Determine the [X, Y] coordinate at the center of the cell enclosing the given text.  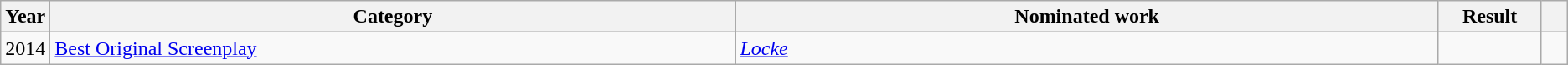
Best Original Screenplay [393, 48]
Nominated work [1087, 17]
Category [393, 17]
Result [1489, 17]
Locke [1087, 48]
Year [25, 17]
2014 [25, 48]
